Identify which cell holds the provided text, then report its (X, Y) central coordinate. 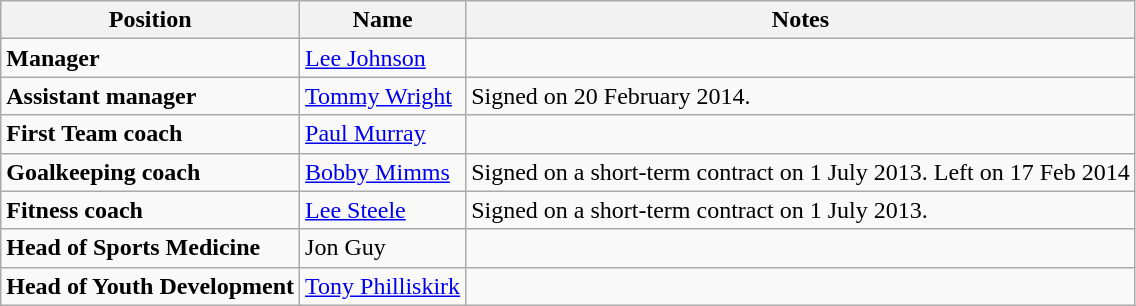
Signed on a short-term contract on 1 July 2013. (801, 210)
Signed on a short-term contract on 1 July 2013. Left on 17 Feb 2014 (801, 172)
Tommy Wright (383, 96)
Goalkeeping coach (150, 172)
Assistant manager (150, 96)
Fitness coach (150, 210)
Jon Guy (383, 248)
Tony Philliskirk (383, 286)
First Team coach (150, 134)
Name (383, 20)
Head of Youth Development (150, 286)
Lee Steele (383, 210)
Signed on 20 February 2014. (801, 96)
Position (150, 20)
Lee Johnson (383, 58)
Bobby Mimms (383, 172)
Head of Sports Medicine (150, 248)
Notes (801, 20)
Paul Murray (383, 134)
Manager (150, 58)
